Scan for the cell matching the given text and deliver its (x, y) coordinate at center. 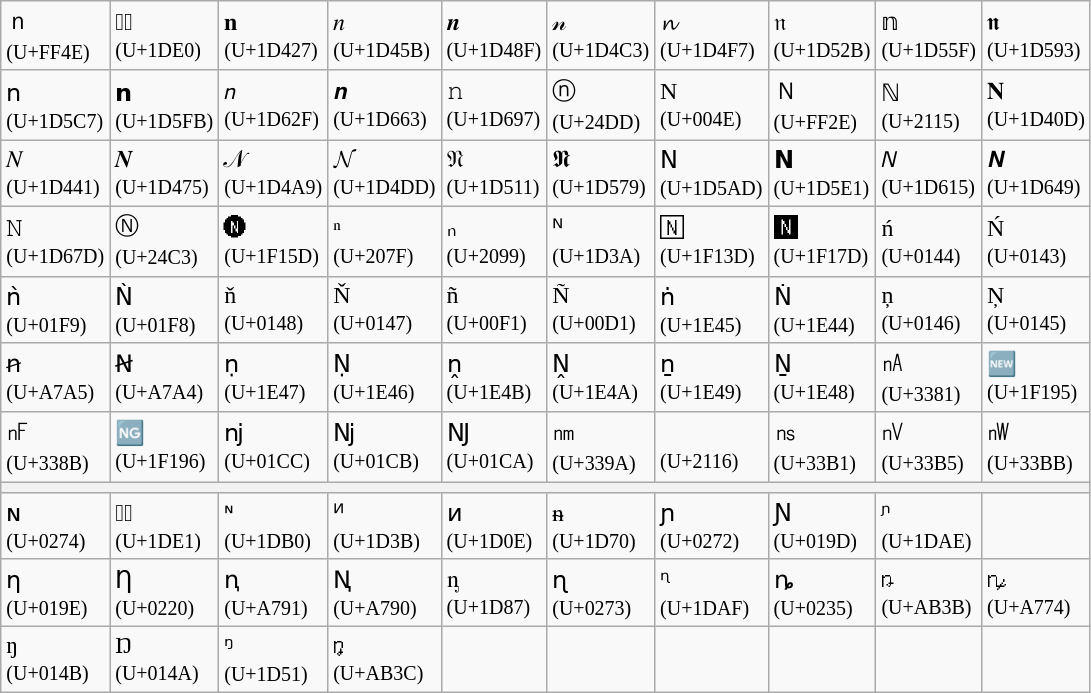
🄽 (U+1F13D) (712, 241)
ᶇ (U+1D87) (494, 592)
Ṋ (U+1E4A) (601, 378)
𝗡 (U+1D5E1) (822, 174)
ǋ (U+01CB) (384, 447)
𝙣 (U+1D663) (384, 105)
㎻ (U+33BB) (1036, 447)
𝔑 (U+1D511) (494, 174)
ᶰ (U+1DB0) (274, 526)
🅽 (U+1F17D) (822, 241)
𝕟 (U+1D55F) (929, 36)
ň (U+0148) (274, 310)
𝖭 (U+1D5AD) (712, 174)
𝒩 (U+1D4A9) (274, 174)
Ñ (U+00D1) (601, 310)
Ń (U+0143) (1036, 241)
ℕ (U+2115) (929, 105)
ǌ (U+01CC) (274, 447)
ǹ (U+01F9) (56, 310)
𝑛 (U+1D45B) (384, 36)
N (U+004E) (712, 105)
◌ᷠ (U+1DE0) (164, 36)
🆖 (U+1F196) (164, 447)
𝗻 (U+1D5FB) (164, 105)
𝐧 (U+1D427) (274, 36)
Ǌ (U+01CA) (494, 447)
◌ᷡ (U+1DE1) (164, 526)
ᵰ (U+1D70) (601, 526)
㎚ (U+339A) (601, 447)
𝗇 (U+1D5C7) (56, 105)
㎵ (U+33B5) (929, 447)
ṉ (U+1E49) (712, 378)
𝓝 (U+1D4DD) (384, 174)
ꞑ (U+A791) (274, 592)
Ɲ (U+019D) (822, 526)
ₙ (U+2099) (494, 241)
𝓃 (U+1D4C3) (601, 36)
ᴻ (U+1D3B) (384, 526)
🅝 (U+1F15D) (274, 241)
ꬼ (U+AB3C) (384, 660)
ɳ (U+0273) (601, 592)
𝖓 (U+1D593) (1036, 36)
Ƞ (U+0220) (164, 592)
𝘕 (U+1D615) (929, 174)
ᴺ (U+1D3A) (601, 241)
ꞥ (U+A7A5) (56, 378)
Ｎ (U+FF2E) (822, 105)
𝘯 (U+1D62F) (274, 105)
𝑵 (U+1D475) (164, 174)
㎋ (U+338B) (56, 447)
𝕹 (U+1D579) (601, 174)
ɲ (U+0272) (712, 526)
𝑁 (U+1D441) (56, 174)
ⁿ (U+207F) (384, 241)
㎁ (U+3381) (929, 378)
ȵ (U+0235) (822, 592)
ｎ (U+FF4E) (56, 36)
ŋ (U+014B) (56, 660)
ṅ (U+1E45) (712, 310)
ņ (U+0146) (929, 310)
𝙽 (U+1D67D) (56, 241)
ⓝ (U+24DD) (601, 105)
Ꞑ (U+A790) (384, 592)
Ǹ (U+01F8) (164, 310)
𝐍 (U+1D40D) (1036, 105)
ᴎ (U+1D0E) (494, 526)
Ṉ (U+1E48) (822, 378)
ᶯ (U+1DAF) (712, 592)
𝙉 (U+1D649) (1036, 174)
ɴ (U+0274) (56, 526)
Ņ (U+0145) (1036, 310)
🆕 (U+1F195) (1036, 378)
𝒏 (U+1D48F) (494, 36)
ꬻ (U+AB3B) (929, 592)
ƞ (U+019E) (56, 592)
㎱ (U+33B1) (822, 447)
ń (U+0144) (929, 241)
Ṇ (U+1E46) (384, 378)
𝓷 (U+1D4F7) (712, 36)
ṋ (U+1E4B) (494, 378)
𝔫 (U+1D52B) (822, 36)
Ň (U+0147) (384, 310)
𝚗 (U+1D697) (494, 105)
Ⓝ (U+24C3) (164, 241)
ᵑ (U+1D51) (274, 660)
ṇ (U+1E47) (274, 378)
ꝴ (U+A774) (1036, 592)
Ꞥ (U+A7A4) (164, 378)
Ṅ (U+1E44) (822, 310)
Ŋ (U+014A) (164, 660)
(U+2116) (712, 447)
ñ (U+00F1) (494, 310)
ᶮ (U+1DAE) (929, 526)
